Identify which cell holds the provided text, then report its (x, y) central coordinate. 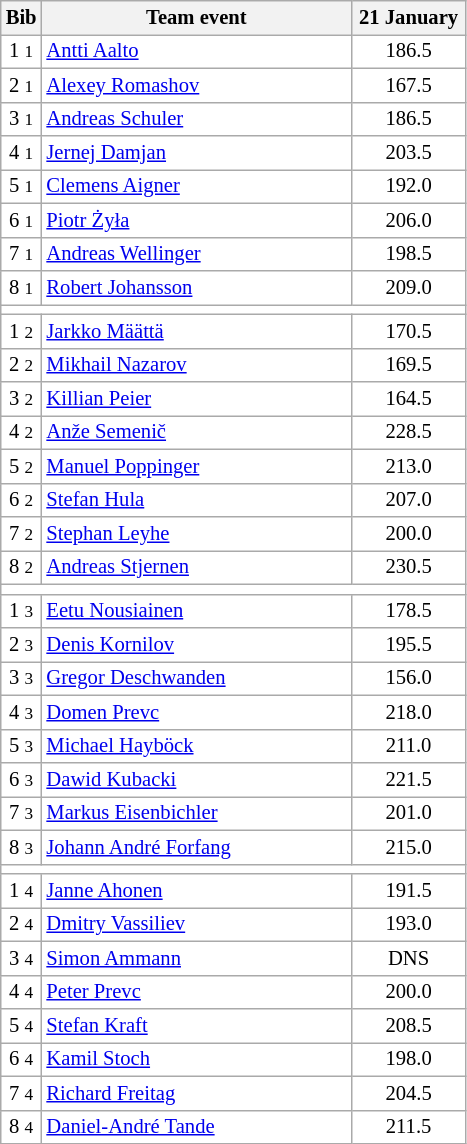
4 3 (22, 712)
Robert Johansson (196, 287)
228.5 (408, 432)
Andreas Stjernen (196, 567)
5 4 (22, 1025)
Peter Prevc (196, 992)
218.0 (408, 712)
6 1 (22, 220)
Simon Ammann (196, 958)
3 3 (22, 678)
201.0 (408, 813)
206.0 (408, 220)
3 1 (22, 119)
Stefan Hula (196, 500)
215.0 (408, 847)
Richard Freitag (196, 1093)
178.5 (408, 611)
208.5 (408, 1025)
8 3 (22, 847)
2 2 (22, 365)
Anže Semenič (196, 432)
Alexey Romashov (196, 85)
198.0 (408, 1059)
230.5 (408, 567)
207.0 (408, 500)
6 2 (22, 500)
192.0 (408, 186)
Dmitry Vassiliev (196, 924)
221.5 (408, 779)
193.0 (408, 924)
1 1 (22, 51)
Clemens Aigner (196, 186)
Kamil Stoch (196, 1059)
8 1 (22, 287)
2 1 (22, 85)
4 1 (22, 153)
211.0 (408, 746)
Manuel Poppinger (196, 466)
7 2 (22, 533)
Markus Eisenbichler (196, 813)
Mikhail Nazarov (196, 365)
Domen Prevc (196, 712)
156.0 (408, 678)
5 3 (22, 746)
203.5 (408, 153)
7 1 (22, 254)
195.5 (408, 645)
Stefan Kraft (196, 1025)
211.5 (408, 1127)
Dawid Kubacki (196, 779)
Andreas Schuler (196, 119)
1 3 (22, 611)
Daniel-André Tande (196, 1127)
167.5 (408, 85)
7 4 (22, 1093)
204.5 (408, 1093)
4 2 (22, 432)
Stephan Leyhe (196, 533)
198.5 (408, 254)
7 3 (22, 813)
Team event (196, 17)
2 4 (22, 924)
3 4 (22, 958)
5 1 (22, 186)
5 2 (22, 466)
4 4 (22, 992)
Bib (22, 17)
8 2 (22, 567)
Gregor Deschwanden (196, 678)
Jarkko Määttä (196, 331)
6 4 (22, 1059)
Andreas Wellinger (196, 254)
2 3 (22, 645)
169.5 (408, 365)
DNS (408, 958)
191.5 (408, 891)
170.5 (408, 331)
3 2 (22, 399)
8 4 (22, 1127)
209.0 (408, 287)
Michael Hayböck (196, 746)
6 3 (22, 779)
Eetu Nousiainen (196, 611)
1 2 (22, 331)
164.5 (408, 399)
21 January (408, 17)
213.0 (408, 466)
Jernej Damjan (196, 153)
1 4 (22, 891)
Killian Peier (196, 399)
Johann André Forfang (196, 847)
Janne Ahonen (196, 891)
Denis Kornilov (196, 645)
Antti Aalto (196, 51)
Piotr Żyła (196, 220)
